Capture the cell that displays the provided text and extract its [X, Y] central coordinate. 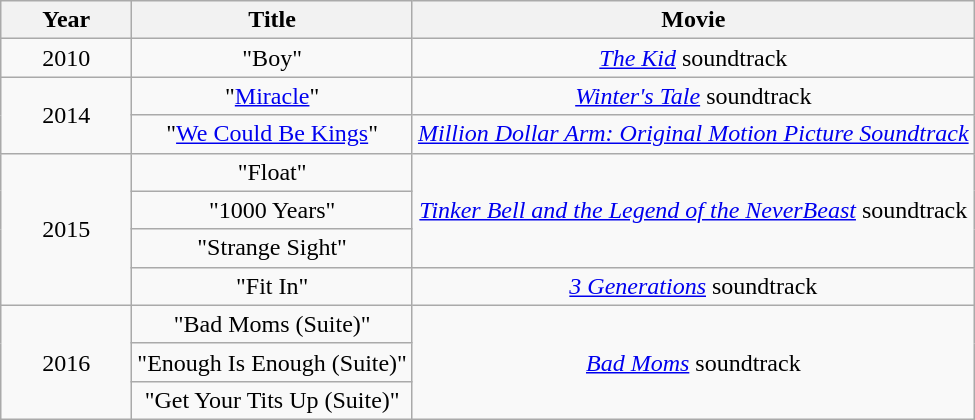
2015 [66, 229]
"Get Your Tits Up (Suite)" [272, 400]
Title [272, 20]
Movie [693, 20]
2016 [66, 362]
"Boy" [272, 58]
Tinker Bell and the Legend of the NeverBeast soundtrack [693, 210]
Winter's Tale soundtrack [693, 96]
"Float" [272, 172]
"Bad Moms (Suite)" [272, 324]
"1000 Years" [272, 210]
"Strange Sight" [272, 248]
2014 [66, 115]
3 Generations soundtrack [693, 286]
"We Could Be Kings" [272, 134]
Million Dollar Arm: Original Motion Picture Soundtrack [693, 134]
Year [66, 20]
"Enough Is Enough (Suite)" [272, 362]
"Fit In" [272, 286]
The Kid soundtrack [693, 58]
Bad Moms soundtrack [693, 362]
"Miracle" [272, 96]
2010 [66, 58]
